Output the (x, y) coordinate of the center of the cell containing the given text.  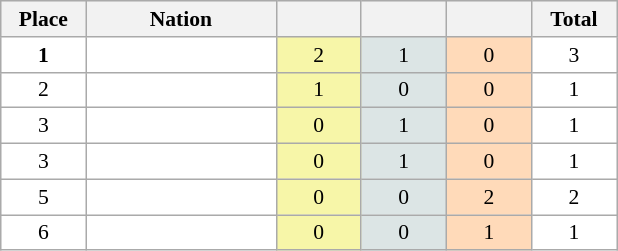
5 (44, 197)
6 (44, 233)
Total (574, 19)
Place (44, 19)
Nation (181, 19)
